Identify which cell holds the provided text, then report its [X, Y] central coordinate. 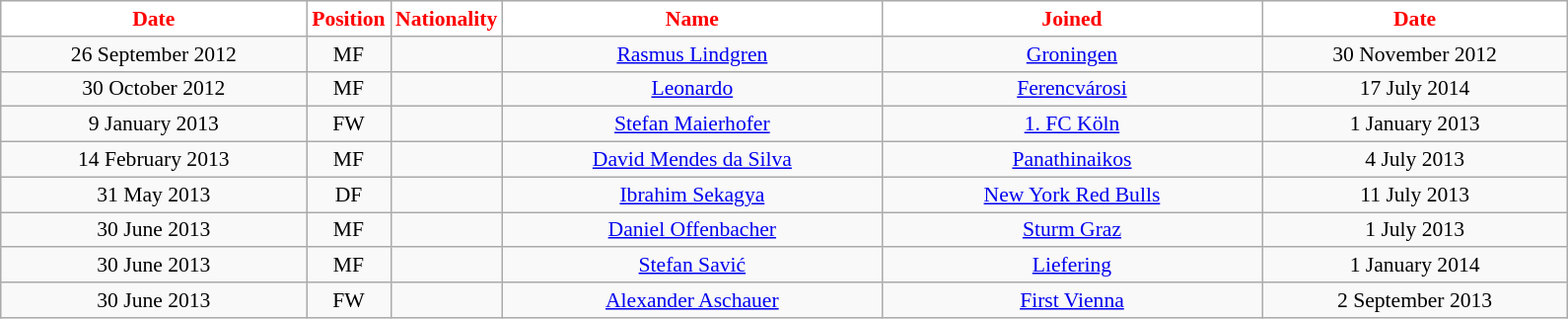
Rasmus Lindgren [692, 54]
Leonardo [692, 89]
Liefering [1071, 266]
11 July 2013 [1415, 195]
1 January 2014 [1415, 266]
Nationality [446, 19]
Alexander Aschauer [692, 300]
30 October 2012 [154, 89]
31 May 2013 [154, 195]
Ferencvárosi [1071, 89]
Stefan Maierhofer [692, 124]
Ibrahim Sekagya [692, 195]
1. FC Köln [1071, 124]
Joined [1071, 19]
17 July 2014 [1415, 89]
1 January 2013 [1415, 124]
9 January 2013 [154, 124]
Position [349, 19]
First Vienna [1071, 300]
Groningen [1071, 54]
Sturm Graz [1071, 230]
David Mendes da Silva [692, 160]
1 July 2013 [1415, 230]
2 September 2013 [1415, 300]
DF [349, 195]
Stefan Savić [692, 266]
26 September 2012 [154, 54]
14 February 2013 [154, 160]
Name [692, 19]
New York Red Bulls [1071, 195]
Daniel Offenbacher [692, 230]
30 November 2012 [1415, 54]
4 July 2013 [1415, 160]
Panathinaikos [1071, 160]
